Identify which cell holds the provided text, then report its [x, y] central coordinate. 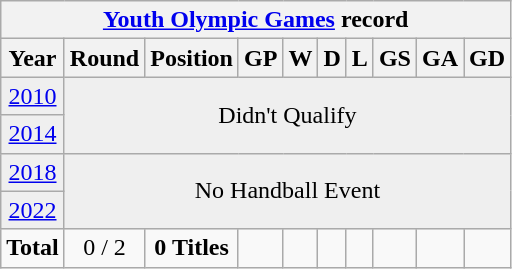
0 Titles [192, 248]
L [360, 58]
Round [104, 58]
Year [33, 58]
2022 [33, 210]
GD [488, 58]
W [300, 58]
Youth Olympic Games record [256, 20]
2010 [33, 96]
GS [394, 58]
Total [33, 248]
Didn't Qualify [287, 115]
D [332, 58]
2014 [33, 134]
0 / 2 [104, 248]
GA [440, 58]
2018 [33, 172]
No Handball Event [287, 191]
GP [260, 58]
Position [192, 58]
